Scan for the cell matching the given text and deliver its (x, y) coordinate at center. 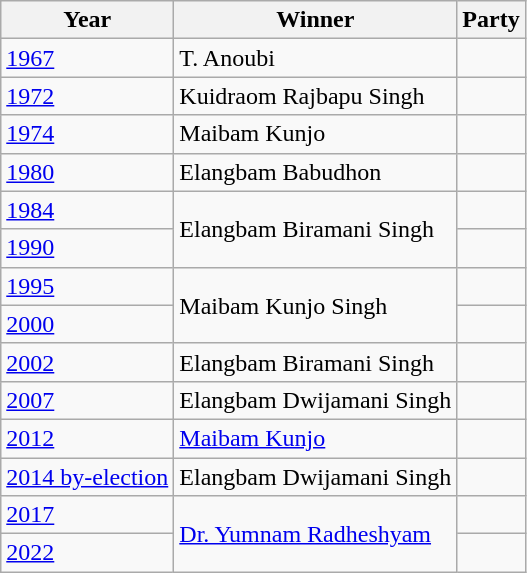
Year (88, 20)
Maibam Kunjo Singh (316, 305)
2012 (88, 438)
2007 (88, 400)
Elangbam Babudhon (316, 172)
1980 (88, 172)
Party (491, 20)
2017 (88, 515)
1984 (88, 210)
Kuidraom Rajbapu Singh (316, 96)
2014 by-election (88, 477)
1995 (88, 286)
2000 (88, 324)
1967 (88, 58)
2022 (88, 553)
Winner (316, 20)
1974 (88, 134)
T. Anoubi (316, 58)
1990 (88, 248)
Dr. Yumnam Radheshyam (316, 534)
2002 (88, 362)
1972 (88, 96)
